Return the [x, y] coordinate for the center point of the cell that contains the specified text.  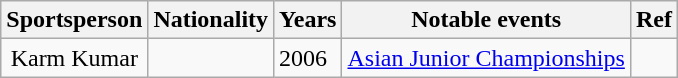
2006 [308, 58]
Asian Junior Championships [486, 58]
Nationality [211, 20]
Karm Kumar [74, 58]
Years [308, 20]
Notable events [486, 20]
Sportsperson [74, 20]
Ref [654, 20]
